Determine the [x, y] coordinate at the center of the cell enclosing the given text.  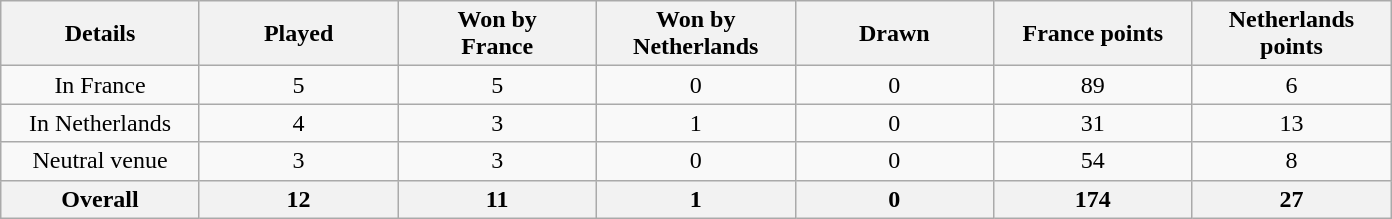
In Netherlands [100, 123]
6 [1292, 85]
Neutral venue [100, 161]
Won byFrance [498, 34]
11 [498, 199]
Netherlands points [1292, 34]
31 [1094, 123]
13 [1292, 123]
12 [298, 199]
In France [100, 85]
27 [1292, 199]
Won byNetherlands [696, 34]
France points [1094, 34]
Drawn [894, 34]
174 [1094, 199]
89 [1094, 85]
Details [100, 34]
4 [298, 123]
54 [1094, 161]
Played [298, 34]
Overall [100, 199]
8 [1292, 161]
